Search for the cell housing the specified text and yield its (X, Y) center coordinate. 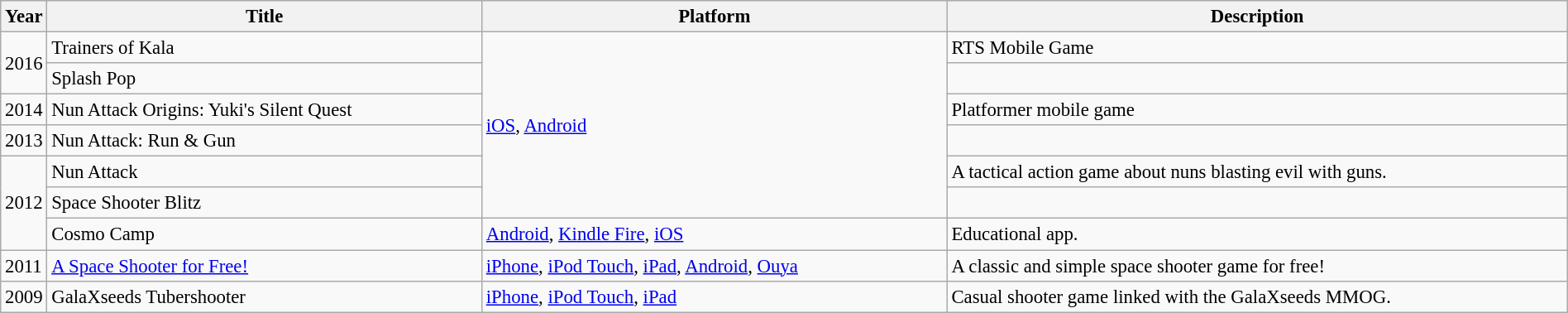
Description (1257, 17)
iOS, Android (715, 126)
Nun Attack (265, 172)
GalaXseeds Tubershooter (265, 296)
Year (24, 17)
A tactical action game about nuns blasting evil with guns. (1257, 172)
A classic and simple space shooter game for free! (1257, 266)
2012 (24, 204)
2013 (24, 141)
RTS Mobile Game (1257, 48)
Nun Attack Origins: Yuki's Silent Quest (265, 110)
Title (265, 17)
Nun Attack: Run & Gun (265, 141)
2011 (24, 266)
iPhone, iPod Touch, iPad, Android, Ouya (715, 266)
Trainers of Kala (265, 48)
iPhone, iPod Touch, iPad (715, 296)
A Space Shooter for Free! (265, 266)
Educational app. (1257, 234)
Platform (715, 17)
2014 (24, 110)
Cosmo Camp (265, 234)
2009 (24, 296)
Casual shooter game linked with the GalaXseeds MMOG. (1257, 296)
Space Shooter Blitz (265, 203)
Splash Pop (265, 79)
2016 (24, 63)
Platformer mobile game (1257, 110)
Android, Kindle Fire, iOS (715, 234)
